Determine the (X, Y) coordinate at the center of the cell enclosing the given text.  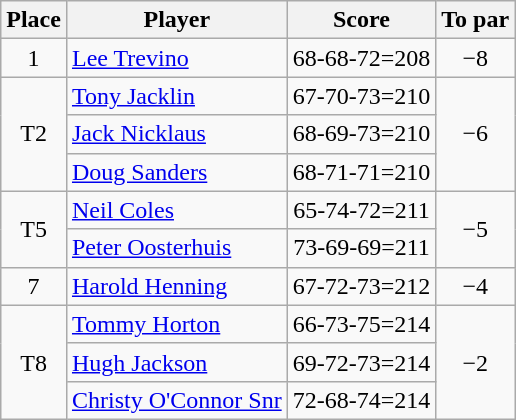
Harold Henning (176, 286)
68-69-73=210 (362, 134)
67-72-73=212 (362, 286)
1 (34, 58)
T5 (34, 229)
Place (34, 20)
To par (476, 20)
Tony Jacklin (176, 96)
−6 (476, 134)
69-72-73=214 (362, 362)
−5 (476, 229)
Jack Nicklaus (176, 134)
Score (362, 20)
Tommy Horton (176, 324)
Lee Trevino (176, 58)
−2 (476, 362)
65-74-72=211 (362, 210)
66-73-75=214 (362, 324)
Neil Coles (176, 210)
Hugh Jackson (176, 362)
Christy O'Connor Snr (176, 400)
−4 (476, 286)
7 (34, 286)
T2 (34, 134)
68-71-71=210 (362, 172)
67-70-73=210 (362, 96)
Doug Sanders (176, 172)
−8 (476, 58)
T8 (34, 362)
72-68-74=214 (362, 400)
Player (176, 20)
Peter Oosterhuis (176, 248)
68-68-72=208 (362, 58)
73-69-69=211 (362, 248)
